Find where the given text appears and provide that cell's center as [x, y] coordinate. 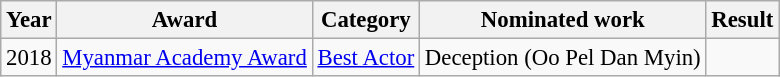
Deception (Oo Pel Dan Myin) [563, 58]
Best Actor [366, 58]
Result [742, 20]
Award [184, 20]
Nominated work [563, 20]
Myanmar Academy Award [184, 58]
2018 [29, 58]
Year [29, 20]
Category [366, 20]
